Pinpoint the cell where the given text exists, returning its (x, y) midpoint coordinate. 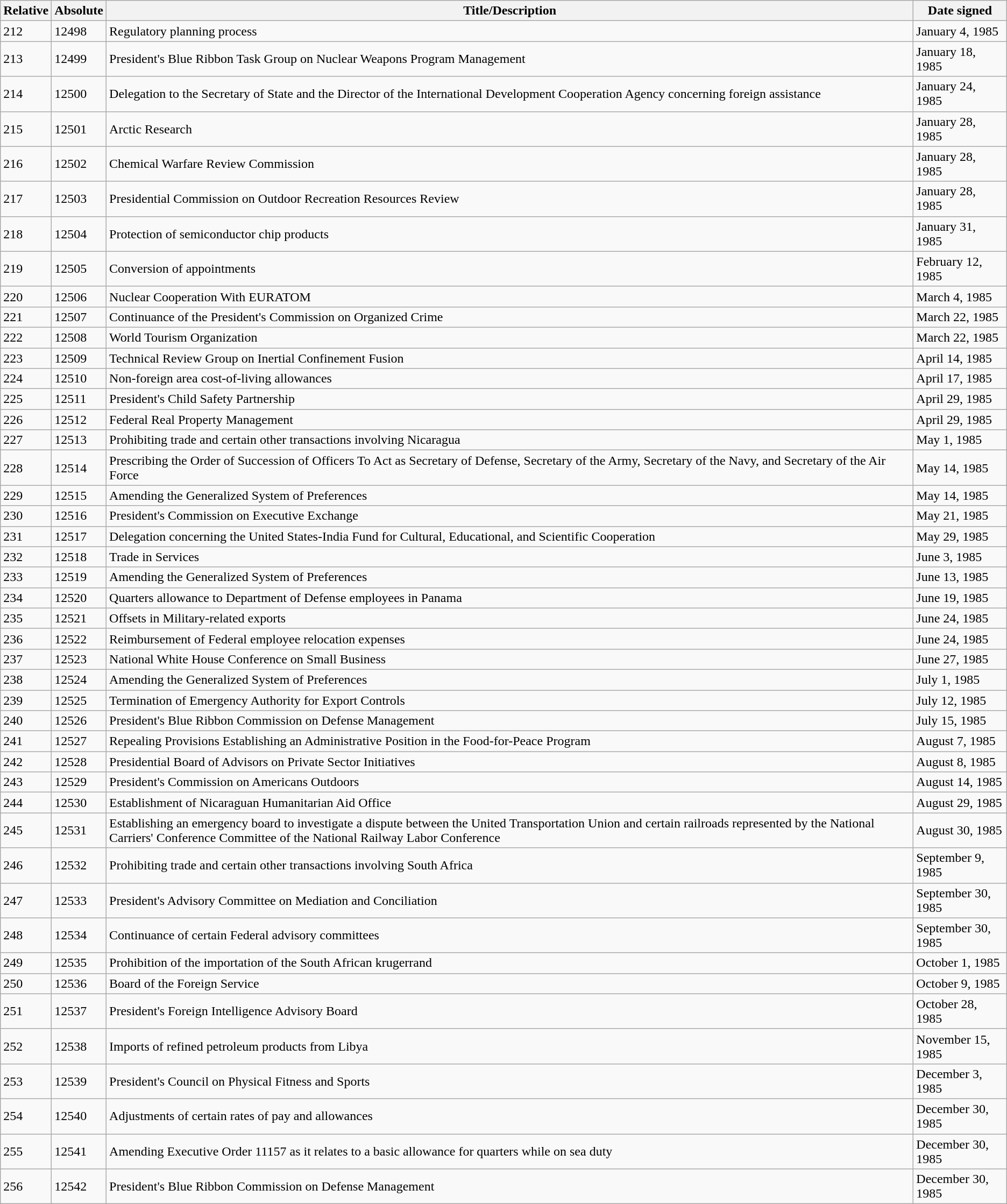
12525 (79, 700)
October 1, 1985 (960, 963)
220 (26, 296)
Chemical Warfare Review Commission (510, 164)
240 (26, 721)
Trade in Services (510, 557)
247 (26, 901)
Delegation concerning the United States-India Fund for Cultural, Educational, and Scientific Cooperation (510, 536)
12529 (79, 782)
12534 (79, 935)
12511 (79, 399)
219 (26, 269)
12514 (79, 468)
July 1, 1985 (960, 679)
250 (26, 983)
12516 (79, 516)
239 (26, 700)
Federal Real Property Management (510, 420)
President's Commission on Americans Outdoors (510, 782)
12522 (79, 639)
12530 (79, 803)
227 (26, 440)
12513 (79, 440)
255 (26, 1151)
Prohibition of the importation of the South African krugerrand (510, 963)
January 4, 1985 (960, 31)
216 (26, 164)
12515 (79, 495)
Delegation to the Secretary of State and the Director of the International Development Cooperation Agency concerning foreign assistance (510, 94)
12524 (79, 679)
December 3, 1985 (960, 1081)
231 (26, 536)
April 14, 1985 (960, 358)
12531 (79, 831)
12542 (79, 1187)
Technical Review Group on Inertial Confinement Fusion (510, 358)
12502 (79, 164)
242 (26, 762)
February 12, 1985 (960, 269)
254 (26, 1116)
May 29, 1985 (960, 536)
241 (26, 741)
230 (26, 516)
Presidential Commission on Outdoor Recreation Resources Review (510, 199)
January 24, 1985 (960, 94)
Regulatory planning process (510, 31)
232 (26, 557)
233 (26, 577)
Arctic Research (510, 129)
January 31, 1985 (960, 233)
July 12, 1985 (960, 700)
June 19, 1985 (960, 598)
12504 (79, 233)
223 (26, 358)
225 (26, 399)
12512 (79, 420)
12507 (79, 317)
12520 (79, 598)
237 (26, 659)
August 29, 1985 (960, 803)
248 (26, 935)
World Tourism Organization (510, 337)
249 (26, 963)
253 (26, 1081)
218 (26, 233)
12505 (79, 269)
Absolute (79, 11)
251 (26, 1011)
October 9, 1985 (960, 983)
12541 (79, 1151)
12528 (79, 762)
236 (26, 639)
12536 (79, 983)
213 (26, 59)
Amending Executive Order 11157 as it relates to a basic allowance for quarters while on sea duty (510, 1151)
12518 (79, 557)
August 7, 1985 (960, 741)
Conversion of appointments (510, 269)
221 (26, 317)
Relative (26, 11)
January 18, 1985 (960, 59)
12527 (79, 741)
Protection of semiconductor chip products (510, 233)
12526 (79, 721)
Reimbursement of Federal employee relocation expenses (510, 639)
12521 (79, 618)
April 17, 1985 (960, 379)
Establishment of Nicaraguan Humanitarian Aid Office (510, 803)
Termination of Emergency Authority for Export Controls (510, 700)
June 13, 1985 (960, 577)
Continuance of the President's Commission on Organized Crime (510, 317)
244 (26, 803)
Prohibiting trade and certain other transactions involving South Africa (510, 865)
Presidential Board of Advisors on Private Sector Initiatives (510, 762)
228 (26, 468)
November 15, 1985 (960, 1046)
217 (26, 199)
President's Commission on Executive Exchange (510, 516)
August 8, 1985 (960, 762)
214 (26, 94)
12517 (79, 536)
Title/Description (510, 11)
June 27, 1985 (960, 659)
222 (26, 337)
12538 (79, 1046)
235 (26, 618)
226 (26, 420)
12539 (79, 1081)
245 (26, 831)
August 30, 1985 (960, 831)
September 9, 1985 (960, 865)
Date signed (960, 11)
12508 (79, 337)
215 (26, 129)
Nuclear Cooperation With EURATOM (510, 296)
246 (26, 865)
252 (26, 1046)
May 1, 1985 (960, 440)
President's Foreign Intelligence Advisory Board (510, 1011)
12509 (79, 358)
President's Advisory Committee on Mediation and Conciliation (510, 901)
12533 (79, 901)
12532 (79, 865)
Adjustments of certain rates of pay and allowances (510, 1116)
National White House Conference on Small Business (510, 659)
256 (26, 1187)
President's Blue Ribbon Task Group on Nuclear Weapons Program Management (510, 59)
President's Council on Physical Fitness and Sports (510, 1081)
Board of the Foreign Service (510, 983)
Continuance of certain Federal advisory committees (510, 935)
243 (26, 782)
Prohibiting trade and certain other transactions involving Nicaragua (510, 440)
October 28, 1985 (960, 1011)
12499 (79, 59)
President's Child Safety Partnership (510, 399)
238 (26, 679)
12519 (79, 577)
212 (26, 31)
Offsets in Military-related exports (510, 618)
12503 (79, 199)
224 (26, 379)
Repealing Provisions Establishing an Administrative Position in the Food-for-Peace Program (510, 741)
12498 (79, 31)
12540 (79, 1116)
12535 (79, 963)
12510 (79, 379)
12537 (79, 1011)
July 15, 1985 (960, 721)
12506 (79, 296)
Non-foreign area cost-of-living allowances (510, 379)
Quarters allowance to Department of Defense employees in Panama (510, 598)
234 (26, 598)
June 3, 1985 (960, 557)
12523 (79, 659)
May 21, 1985 (960, 516)
August 14, 1985 (960, 782)
12501 (79, 129)
March 4, 1985 (960, 296)
12500 (79, 94)
Imports of refined petroleum products from Libya (510, 1046)
229 (26, 495)
